Extract the [x, y] coordinate from the center of the cell holding the provided text.  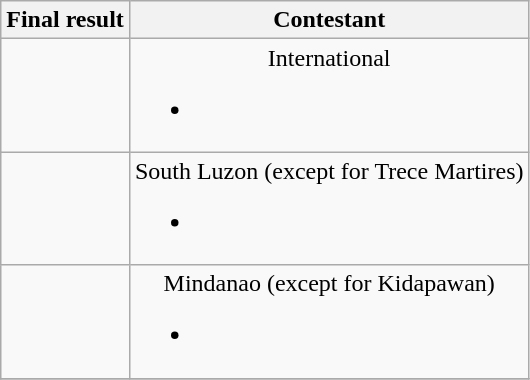
Mindanao (except for Kidapawan) [329, 322]
Final result [66, 20]
Contestant [329, 20]
South Luzon (except for Trece Martires) [329, 208]
International [329, 96]
